Scan for the cell matching the given text and deliver its [X, Y] coordinate at center. 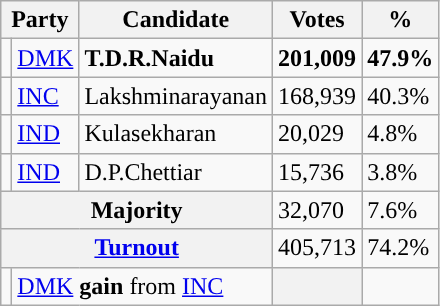
15,736 [318, 172]
Lakshminarayanan [176, 96]
Majority [137, 210]
32,070 [318, 210]
INC [46, 96]
% [400, 20]
405,713 [318, 248]
168,939 [318, 96]
Kulasekharan [176, 134]
DMK [46, 58]
Candidate [176, 20]
40.3% [400, 96]
74.2% [400, 248]
47.9% [400, 58]
4.8% [400, 134]
Party [40, 20]
T.D.R.Naidu [176, 58]
3.8% [400, 172]
DMK gain from INC [142, 286]
Turnout [137, 248]
7.6% [400, 210]
201,009 [318, 58]
D.P.Chettiar [176, 172]
Votes [318, 20]
20,029 [318, 134]
